Identify which cell holds the provided text, then report its [X, Y] central coordinate. 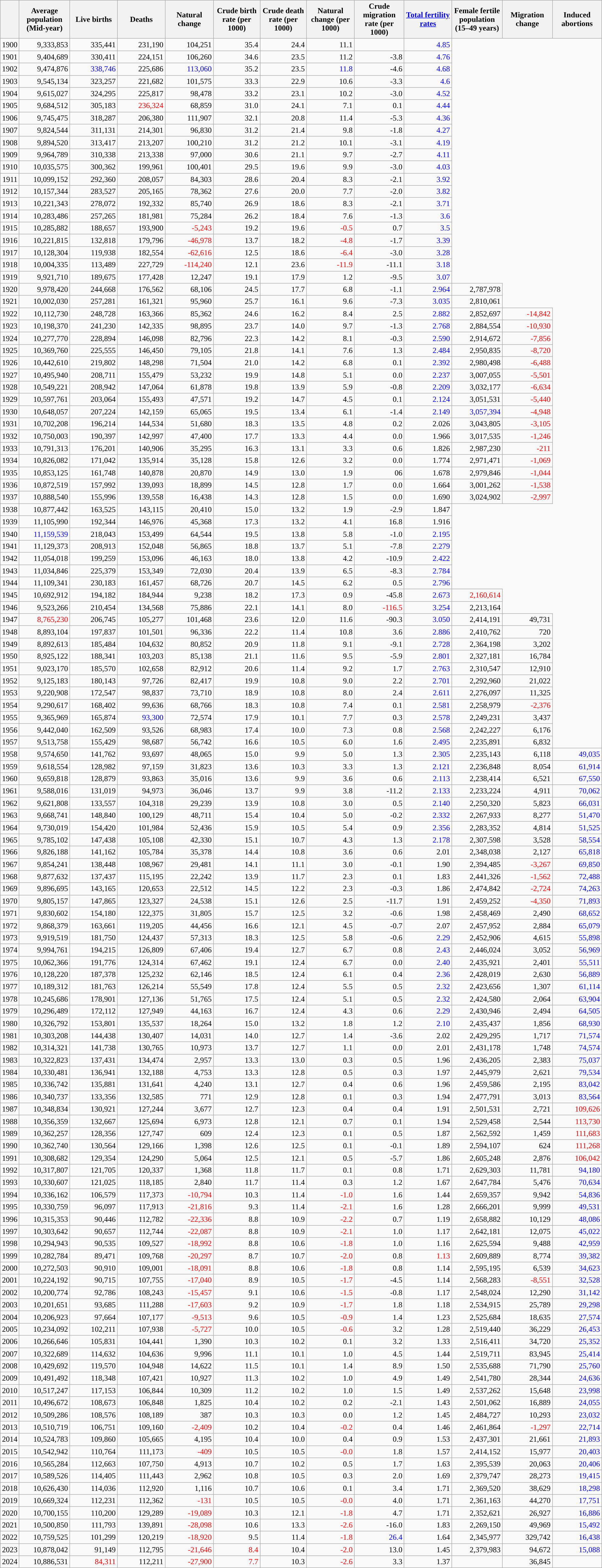
10,500,850 [44, 1525]
111,443 [141, 1476]
161,321 [141, 302]
12,247 [189, 277]
10,283,486 [44, 216]
1956 [10, 730]
110,764 [94, 1452]
4.1 [331, 522]
1924 [10, 338]
10,157,344 [44, 192]
66,031 [577, 803]
22,512 [189, 889]
69,850 [577, 864]
10,669,324 [44, 1500]
1953 [10, 693]
15.4 [237, 816]
1.43 [428, 1403]
118,185 [141, 1183]
2,435,921 [477, 962]
-211 [527, 448]
Induced abortions [577, 19]
278,072 [94, 204]
108,189 [141, 1415]
2,269,150 [477, 1525]
1.98 [428, 913]
73,710 [189, 693]
65,079 [577, 925]
49,969 [527, 1525]
2,525,684 [477, 1317]
5.5 [331, 987]
1946 [10, 608]
-20,297 [189, 1256]
16.7 [237, 1011]
1913 [10, 204]
1927 [10, 375]
2002 [10, 1293]
2,364,198 [477, 644]
176,562 [141, 289]
9,574,650 [44, 754]
68,106 [189, 289]
9,854,241 [44, 864]
9,545,134 [44, 81]
132,188 [141, 1072]
-2.9 [379, 509]
1958 [10, 754]
10,296,489 [44, 1011]
2,383 [527, 1060]
9,921,710 [44, 277]
10,330,759 [44, 1207]
1994 [10, 1195]
Total fertility rates [428, 19]
135,914 [141, 461]
23,032 [577, 1415]
2.673 [428, 595]
2,501,531 [477, 1109]
16.3 [237, 448]
1.847 [428, 509]
16.2 [283, 314]
3.71 [428, 204]
-16.0 [379, 1525]
10,266,646 [44, 1341]
9.0 [331, 681]
9,621,808 [44, 803]
96,830 [189, 130]
2.10 [428, 1023]
2,605,248 [477, 1158]
1964 [10, 828]
1905 [10, 106]
2,345,977 [477, 1537]
228,894 [94, 338]
-3.3 [379, 81]
113,489 [94, 265]
2008 [10, 1366]
2.796 [428, 583]
Crude birth rate (per 1000) [237, 19]
112,231 [94, 1500]
98,895 [189, 326]
1.1 [331, 1048]
83,945 [527, 1354]
51,680 [189, 424]
257,265 [94, 216]
-9.5 [379, 277]
2,642,181 [477, 1231]
16,784 [527, 656]
26,453 [577, 1329]
9,785,102 [44, 840]
114,405 [94, 1476]
10,510,719 [44, 1427]
2,428,019 [477, 975]
1944 [10, 583]
109,527 [141, 1244]
2.40 [428, 962]
10,221,815 [44, 240]
141,162 [94, 852]
2.149 [428, 412]
8,277 [527, 816]
48,086 [577, 1219]
18.5 [237, 975]
85,362 [189, 314]
208,913 [94, 546]
2,424,580 [477, 999]
-11.1 [379, 265]
2,213,164 [477, 608]
122,375 [141, 913]
1.37 [428, 1562]
1981 [10, 1036]
10,062,366 [44, 962]
53,232 [189, 375]
2020 [10, 1513]
11,781 [527, 1170]
2.026 [428, 424]
3,528 [527, 840]
2021 [10, 1525]
2.590 [428, 338]
120,219 [141, 1537]
-17,040 [189, 1280]
90,657 [94, 1231]
-21,816 [189, 1207]
117,373 [141, 1195]
1900 [10, 45]
1907 [10, 130]
134,474 [141, 1060]
9,978,420 [44, 289]
2.0 [379, 1476]
4.68 [428, 69]
20,403 [577, 1452]
10,336,162 [44, 1195]
1.23 [428, 1317]
153,801 [94, 1023]
1,390 [189, 1341]
147,865 [94, 901]
1,307 [527, 987]
1942 [10, 558]
10,282,784 [44, 1256]
1980 [10, 1023]
94,973 [141, 791]
2.581 [428, 705]
-4,948 [527, 412]
2,127 [527, 852]
35,128 [189, 461]
2.36 [428, 975]
9,942 [527, 1195]
2.728 [428, 644]
-8,551 [527, 1280]
5,823 [527, 803]
1915 [10, 228]
4.85 [428, 45]
-114,240 [189, 265]
2,621 [527, 1072]
49,531 [577, 1207]
2018 [10, 1488]
47,400 [189, 436]
-5.9 [379, 656]
2,310,547 [477, 669]
2,494 [527, 1011]
1.16 [428, 1244]
108,576 [94, 1415]
21.2 [283, 142]
1,825 [189, 1403]
-3,267 [527, 864]
2000 [10, 1268]
-3,105 [527, 424]
1912 [10, 192]
2,876 [527, 1158]
10,973 [189, 1048]
11,054,018 [44, 558]
140,878 [141, 473]
29,239 [189, 803]
125,232 [141, 975]
10,224,192 [44, 1280]
2,307,598 [477, 840]
163,525 [94, 509]
18,899 [189, 485]
2,477,791 [477, 1097]
Deaths [141, 19]
2.611 [428, 693]
9,404,689 [44, 57]
190,397 [94, 436]
121,025 [94, 1183]
2,474,842 [477, 889]
85,740 [189, 204]
118,348 [94, 1378]
-0.7 [379, 925]
153,349 [141, 571]
2,647,784 [477, 1183]
193,900 [141, 228]
3,001,262 [477, 485]
2.121 [428, 767]
1986 [10, 1097]
2.133 [428, 791]
1949 [10, 644]
147,064 [141, 387]
10,878,042 [44, 1550]
4.7 [379, 1513]
1,368 [189, 1170]
-10,794 [189, 1195]
-11.2 [379, 791]
16.1 [283, 302]
22.9 [283, 81]
152,048 [141, 546]
207,224 [94, 412]
6,521 [527, 779]
213,338 [141, 155]
188,657 [94, 228]
119,205 [141, 925]
139,891 [141, 1525]
324,295 [94, 94]
19.8 [237, 387]
35,295 [189, 448]
2.578 [428, 717]
3,024,902 [477, 497]
3.4 [379, 1488]
-2.2 [331, 1219]
10,597,761 [44, 400]
148,298 [141, 363]
1966 [10, 852]
1952 [10, 681]
36,046 [189, 791]
1929 [10, 400]
36,229 [527, 1329]
2.801 [428, 656]
155,429 [94, 742]
94,180 [577, 1170]
11,325 [527, 693]
10,888,540 [44, 497]
1.18 [428, 1305]
3.18 [428, 265]
10,517,247 [44, 1391]
1.690 [428, 497]
9,894,520 [44, 142]
119,938 [94, 253]
117,153 [94, 1391]
1928 [10, 387]
161,457 [141, 583]
10,004,335 [44, 265]
161,748 [94, 473]
115,195 [141, 877]
72,574 [189, 717]
139,558 [141, 497]
18.8 [237, 546]
10,549,221 [44, 387]
131,641 [141, 1085]
55,898 [577, 938]
12,910 [527, 669]
1934 [10, 461]
15.7 [237, 913]
-1,044 [527, 473]
18,635 [527, 1317]
46,163 [189, 558]
55,511 [577, 962]
12.2 [283, 889]
13.4 [283, 412]
1920 [10, 289]
89,471 [94, 1256]
4.11 [428, 155]
10,277,770 [44, 338]
35,016 [189, 779]
1918 [10, 265]
10,314,321 [44, 1048]
Migration change [527, 19]
4.4 [331, 436]
146,450 [141, 350]
3,057,394 [477, 412]
129,289 [141, 1513]
134,568 [141, 608]
29,481 [189, 864]
10,872,519 [44, 485]
10,201,651 [44, 1305]
107,750 [141, 1464]
225,555 [94, 350]
70,634 [577, 1183]
-9,513 [189, 1317]
2.701 [428, 681]
-2,376 [527, 705]
47,571 [189, 400]
90,535 [94, 1244]
23.1 [283, 94]
2,283,352 [477, 828]
208,942 [94, 387]
75,284 [189, 216]
-5.7 [379, 1158]
1903 [10, 81]
93,685 [94, 1305]
111,288 [141, 1305]
65,818 [577, 852]
9,474,876 [44, 69]
21,661 [527, 1439]
3,202 [527, 644]
82,417 [189, 681]
2023 [10, 1550]
21.4 [283, 130]
111,268 [577, 1146]
2,195 [527, 1085]
112,663 [94, 1464]
9,125,183 [44, 681]
-1,246 [527, 436]
71,790 [527, 1366]
1917 [10, 253]
97,726 [141, 681]
11,109,341 [44, 583]
9.8 [331, 130]
1939 [10, 522]
2,534,915 [477, 1305]
2,445,979 [477, 1072]
64,505 [577, 1011]
2,980,498 [477, 363]
165,874 [94, 717]
17.4 [237, 730]
2,484,727 [477, 1415]
2,562,592 [477, 1133]
2,452,906 [477, 938]
208,057 [141, 179]
1932 [10, 436]
82,796 [189, 338]
2,401 [527, 962]
-14,842 [527, 314]
300,362 [94, 167]
1947 [10, 620]
1954 [10, 705]
194,182 [94, 595]
18.4 [283, 216]
1983 [10, 1060]
14.4 [237, 852]
3,032,177 [477, 387]
20.9 [237, 644]
310,338 [94, 155]
135,537 [141, 1023]
197,837 [94, 632]
2014 [10, 1439]
2,957 [189, 1060]
2,609,889 [477, 1256]
1,748 [527, 1048]
283,527 [94, 192]
218,043 [94, 534]
-22,336 [189, 1219]
162,509 [94, 730]
79,534 [577, 1072]
102,211 [94, 1329]
9,615,027 [44, 94]
2.763 [428, 669]
225,379 [94, 571]
14.8 [283, 375]
-7.3 [379, 302]
11.3 [237, 1378]
3.92 [428, 179]
83,564 [577, 1097]
101,984 [141, 828]
335,441 [94, 45]
108,673 [94, 1403]
-45.8 [379, 595]
10,128,220 [44, 975]
100,210 [189, 142]
1.89 [428, 1146]
179,796 [141, 240]
107,421 [141, 1378]
1973 [10, 938]
Crude death rate (per 1000) [283, 19]
2007 [10, 1354]
4.2 [331, 558]
1991 [10, 1158]
2,971,471 [477, 461]
22.3 [237, 338]
147,438 [94, 840]
75,037 [577, 1060]
28,344 [527, 1378]
224,151 [141, 57]
23,998 [577, 1391]
2,884,554 [477, 326]
84,303 [189, 179]
28,273 [527, 1476]
107,177 [141, 1317]
2006 [10, 1341]
Average population (Mid-year) [44, 19]
2,233,224 [477, 791]
3.8 [331, 791]
125,694 [141, 1121]
205,165 [141, 192]
210,454 [94, 608]
330,411 [94, 57]
141,762 [94, 754]
10,429,692 [44, 1366]
1.46 [428, 1427]
-10.9 [379, 558]
10,099,152 [44, 179]
61,114 [577, 987]
18,298 [577, 1488]
4.27 [428, 130]
241,230 [94, 326]
2.305 [428, 754]
2,914,672 [477, 338]
10,303,642 [44, 1231]
9,896,695 [44, 889]
1959 [10, 767]
18.9 [237, 693]
2,249,231 [477, 717]
-0.5 [331, 228]
25.7 [237, 302]
3.28 [428, 253]
-10,930 [527, 326]
1996 [10, 1219]
2,410,762 [477, 632]
17.5 [237, 999]
171,042 [94, 461]
1931 [10, 424]
10,293 [527, 1415]
2,516,411 [477, 1341]
10,330,481 [44, 1072]
-15,457 [189, 1293]
2,361,163 [477, 1500]
2017 [10, 1476]
2010 [10, 1391]
1967 [10, 864]
1978 [10, 999]
15.8 [237, 461]
104,632 [141, 644]
10,496,672 [44, 1403]
10,886,531 [44, 1562]
126,214 [141, 987]
28.6 [237, 179]
117,913 [141, 1207]
172,547 [94, 693]
111,907 [189, 118]
187,378 [94, 975]
14,622 [189, 1366]
-2,409 [189, 1427]
225,686 [141, 69]
2,950,835 [477, 350]
9,999 [527, 1207]
2011 [10, 1403]
32,528 [577, 1280]
4.03 [428, 167]
8,925,122 [44, 656]
192,344 [94, 522]
62,146 [189, 975]
21.8 [237, 350]
12,075 [527, 1231]
132,667 [94, 1121]
2,414,152 [477, 1452]
2.332 [428, 816]
2005 [10, 1329]
1.87 [428, 1133]
20.7 [237, 583]
113,730 [577, 1121]
112,211 [141, 1562]
1979 [10, 1011]
124,290 [141, 1158]
2,258,979 [477, 705]
2.495 [428, 742]
236,324 [141, 106]
1901 [10, 57]
10,035,575 [44, 167]
2.964 [428, 289]
67,462 [189, 962]
93,863 [141, 779]
311,131 [94, 130]
4.9 [379, 1378]
1997 [10, 1231]
2.279 [428, 546]
10,330,607 [44, 1183]
-6,488 [527, 363]
2,568,283 [477, 1280]
127,244 [141, 1109]
155,493 [141, 400]
182,554 [141, 253]
34,623 [577, 1268]
1976 [10, 975]
11,129,373 [44, 546]
4.52 [428, 94]
34,720 [527, 1341]
72,030 [189, 571]
113,060 [189, 69]
1955 [10, 717]
106,751 [94, 1427]
-9.1 [379, 644]
2,490 [527, 913]
27.6 [237, 192]
-2.7 [379, 155]
2,327,181 [477, 656]
92,786 [94, 1293]
10,245,686 [44, 999]
104,948 [141, 1366]
2,529,458 [477, 1121]
2,431,178 [477, 1048]
2009 [10, 1378]
153,096 [141, 558]
3.254 [428, 608]
27,574 [577, 1317]
10,524,783 [44, 1439]
109,768 [141, 1256]
15,492 [577, 1525]
56,742 [189, 742]
1.826 [428, 448]
1.13 [428, 1256]
1972 [10, 925]
6,176 [527, 730]
329,742 [527, 1537]
-1,069 [527, 461]
-5,440 [527, 400]
10,200,774 [44, 1293]
2,541,780 [477, 1378]
-18,992 [189, 1244]
129,166 [141, 1146]
138,448 [94, 864]
1971 [10, 913]
128,356 [94, 1133]
1904 [10, 94]
1.33 [428, 1341]
6.0 [331, 742]
106,848 [141, 1403]
10,294,943 [44, 1244]
2,160,614 [477, 595]
2,430,946 [477, 1011]
2.209 [428, 387]
2,394,485 [477, 864]
153,499 [141, 534]
104,318 [141, 803]
4.6 [428, 81]
130,407 [141, 1036]
1940 [10, 534]
168,402 [94, 705]
137,431 [94, 1060]
9,442,040 [44, 730]
-1,562 [527, 877]
68,652 [577, 913]
10,759,525 [44, 1537]
1970 [10, 901]
48,711 [189, 816]
-7.8 [379, 546]
-2,724 [527, 889]
-22,087 [189, 1231]
71,504 [189, 363]
720 [527, 632]
20,063 [527, 1464]
185,570 [94, 669]
178,901 [94, 999]
338,746 [94, 69]
244,668 [94, 289]
97,000 [189, 155]
2,501,062 [477, 1403]
9,994,761 [44, 950]
4.19 [428, 142]
1921 [10, 302]
1941 [10, 546]
2012 [10, 1415]
1936 [10, 485]
2,595,195 [477, 1268]
10,322,689 [44, 1354]
8,774 [527, 1256]
85,138 [189, 656]
1998 [10, 1244]
2,962 [189, 1476]
2,435,437 [477, 1023]
105,831 [94, 1341]
9,919,519 [44, 938]
9,659,818 [44, 779]
132,818 [94, 240]
68,983 [189, 730]
185,484 [94, 644]
33.2 [237, 94]
112,795 [141, 1550]
-3.6 [379, 1036]
2.124 [428, 400]
2.768 [428, 326]
2.140 [428, 803]
-1,538 [527, 485]
25,352 [577, 1341]
2.195 [428, 534]
2,242,227 [477, 730]
2016 [10, 1464]
9,684,512 [44, 106]
2.484 [428, 350]
42,330 [189, 840]
12,290 [527, 1293]
93,300 [141, 717]
Natural change [189, 19]
24.6 [237, 314]
68,766 [189, 705]
10,826,082 [44, 461]
9,488 [527, 1244]
96,336 [189, 632]
10,626,430 [44, 1488]
146,976 [141, 522]
9,333,853 [44, 45]
100,401 [189, 167]
4,753 [189, 1072]
2,352,621 [477, 1513]
-11.7 [379, 901]
6.5 [331, 571]
20.8 [283, 118]
20,410 [189, 509]
-90.3 [379, 620]
141,738 [94, 1048]
2,436,205 [477, 1060]
1945 [10, 595]
10,362,257 [44, 1133]
10,002,030 [44, 302]
112,782 [141, 1219]
10,128,304 [44, 253]
133,356 [94, 1097]
1992 [10, 1170]
10,509,286 [44, 1415]
1950 [10, 656]
1914 [10, 216]
318,287 [94, 118]
95,960 [189, 302]
-28,098 [189, 1525]
-1.5 [331, 1293]
2,544 [527, 1121]
4,913 [189, 1464]
10,692,912 [44, 595]
109,160 [141, 1427]
2,594,107 [477, 1146]
140,906 [141, 448]
3.5 [428, 228]
-21,646 [189, 1550]
29,298 [577, 1305]
17.8 [237, 987]
2,429,295 [477, 1036]
13.5 [283, 424]
-4,350 [527, 901]
109,001 [141, 1268]
6,832 [527, 742]
8,765,230 [44, 620]
11.5 [237, 1366]
21.0 [237, 363]
10,189,312 [44, 987]
3,677 [189, 1109]
10,927 [189, 1378]
-0.9 [331, 1317]
9,964,789 [44, 155]
10,198,370 [44, 326]
1910 [10, 167]
2,630 [527, 975]
191,776 [94, 962]
12.0 [283, 620]
1989 [10, 1133]
2,379,747 [477, 1476]
1968 [10, 877]
4.0 [379, 1500]
26.9 [237, 204]
-3.1 [379, 142]
180,143 [94, 681]
111,683 [577, 1133]
2,458,469 [477, 913]
2,519,440 [477, 1329]
49,035 [577, 754]
1,459 [527, 1133]
9,290,617 [44, 705]
1.69 [428, 1476]
105,277 [141, 620]
124,314 [141, 962]
2.392 [428, 363]
1.678 [428, 473]
2.43 [428, 950]
1911 [10, 179]
10,308,682 [44, 1158]
129,354 [94, 1158]
120,337 [141, 1170]
133,557 [94, 803]
2,535,688 [477, 1366]
177,428 [141, 277]
111,793 [94, 1525]
624 [527, 1146]
114,036 [94, 1488]
157,992 [94, 485]
188,341 [94, 656]
144,534 [141, 424]
25,414 [577, 1354]
25,789 [527, 1305]
181,981 [141, 216]
4,195 [189, 1439]
-4.5 [379, 1280]
103,203 [141, 656]
1.53 [428, 1439]
83,042 [577, 1085]
144,438 [94, 1036]
127,949 [141, 1011]
35,378 [189, 852]
124,437 [141, 938]
-1,297 [527, 1427]
24,538 [189, 901]
82,912 [189, 669]
17,751 [577, 1500]
-6,634 [527, 387]
10,234,092 [44, 1329]
24.5 [237, 289]
71,893 [577, 901]
22,714 [577, 1427]
105,108 [141, 840]
-5.3 [379, 118]
10,112,730 [44, 314]
32.1 [237, 118]
20.6 [237, 669]
1935 [10, 473]
2,250,320 [477, 803]
-46,978 [189, 240]
2004 [10, 1317]
-1.4 [379, 412]
4.8 [331, 424]
51,765 [189, 999]
184,944 [141, 595]
9,365,969 [44, 717]
2,659,357 [477, 1195]
1906 [10, 118]
1961 [10, 791]
771 [189, 1097]
213,207 [141, 142]
14,031 [189, 1036]
194,215 [94, 950]
2,625,594 [477, 1244]
15,977 [527, 1452]
5,476 [527, 1183]
225,817 [141, 94]
10,303,208 [44, 1036]
9,824,544 [44, 130]
1995 [10, 1207]
97,664 [94, 1317]
101,575 [189, 81]
4,240 [189, 1085]
10,648,057 [44, 412]
3,043,805 [477, 424]
3.050 [428, 620]
2.882 [428, 314]
2,666,201 [477, 1207]
2024 [10, 1562]
3,013 [527, 1097]
2,446,024 [477, 950]
91,149 [94, 1550]
1960 [10, 779]
4,615 [527, 938]
172,112 [94, 1011]
44,456 [189, 925]
-5,501 [527, 375]
98,478 [189, 94]
199,961 [141, 167]
3,052 [527, 950]
10,853,125 [44, 473]
2,979,846 [477, 473]
10,442,610 [44, 363]
221,682 [141, 81]
126,809 [141, 950]
2,292,960 [477, 681]
1957 [10, 742]
189,675 [94, 277]
-11.9 [331, 265]
68,726 [189, 583]
119,570 [94, 1366]
1902 [10, 69]
9.3 [237, 1207]
10,565,284 [44, 1464]
20,406 [577, 1464]
9,730,019 [44, 828]
181,750 [94, 938]
128,982 [94, 767]
2,987,230 [477, 448]
11,105,990 [44, 522]
68,930 [577, 1023]
98,687 [141, 742]
109,626 [577, 1109]
130,921 [94, 1109]
135,881 [94, 1085]
163,366 [141, 314]
2,519,711 [477, 1354]
104,636 [141, 1354]
1.57 [428, 1452]
10,791,313 [44, 448]
3,007,055 [477, 375]
1990 [10, 1146]
90,446 [94, 1219]
11,159,539 [44, 534]
34.6 [237, 57]
1922 [10, 314]
75,886 [189, 608]
10,491,492 [44, 1378]
10,702,208 [44, 424]
143,115 [141, 509]
101,501 [141, 632]
-18,920 [189, 1537]
8,892,613 [44, 644]
2,459,252 [477, 901]
45,022 [577, 1231]
10,221,343 [44, 204]
128,879 [94, 779]
7.1 [331, 106]
99,636 [141, 705]
108,967 [141, 864]
2,441,326 [477, 877]
1.966 [428, 436]
1969 [10, 889]
2,457,952 [477, 925]
112,744 [141, 1231]
146,098 [141, 338]
10,317,807 [44, 1170]
101,299 [94, 1537]
10,326,792 [44, 1023]
2,064 [527, 999]
98,837 [141, 693]
24,055 [577, 1403]
5,064 [189, 1158]
2,423,656 [477, 987]
2,787,978 [477, 289]
142,997 [141, 436]
1,116 [189, 1488]
67,550 [577, 779]
19.4 [237, 950]
2,379,983 [477, 1550]
230,183 [94, 583]
2.2 [379, 681]
3,051,531 [477, 400]
1984 [10, 1072]
84,311 [94, 1562]
102,658 [141, 669]
42,959 [577, 1244]
2,236,848 [477, 767]
10,309 [189, 1391]
112,362 [141, 1500]
57,313 [189, 938]
6,973 [189, 1121]
9,523,266 [44, 608]
18,264 [189, 1023]
1987 [10, 1109]
5.9 [331, 387]
1.64 [428, 1537]
2.422 [428, 558]
120,653 [141, 889]
94,672 [527, 1550]
2.02 [428, 1036]
2,369,520 [477, 1488]
9,996 [189, 1354]
1.19 [428, 1219]
-409 [189, 1452]
96,097 [94, 1207]
26.4 [379, 1537]
1919 [10, 277]
10,348,834 [44, 1109]
24.1 [283, 106]
49,731 [527, 620]
-5,727 [189, 1329]
131,019 [94, 791]
1933 [10, 448]
2,461,864 [477, 1427]
132,585 [141, 1097]
3.07 [428, 277]
7.3 [331, 730]
11,034,846 [44, 571]
130,564 [94, 1146]
2,276,097 [477, 693]
139,093 [141, 485]
6.2 [331, 583]
2019 [10, 1500]
4.36 [428, 118]
2,348,038 [477, 852]
6,539 [527, 1268]
93,526 [141, 730]
Crude migration rate (per 1000) [379, 19]
14.7 [283, 400]
214,301 [141, 130]
63,904 [577, 999]
-8.3 [379, 571]
10,315,353 [44, 1219]
-27,900 [189, 1562]
101,468 [189, 620]
1965 [10, 840]
1963 [10, 816]
71,574 [577, 1036]
24.4 [283, 45]
2,267,933 [477, 816]
387 [189, 1415]
52,436 [189, 828]
10,362,740 [44, 1146]
9,805,157 [44, 901]
-2,997 [527, 497]
313,417 [94, 142]
2.886 [428, 632]
112,920 [141, 1488]
2015 [10, 1452]
90,910 [94, 1268]
67,406 [189, 950]
292,360 [94, 179]
48,065 [189, 754]
-62,616 [189, 253]
2003 [10, 1305]
8.7 [237, 1256]
1923 [10, 326]
16,889 [527, 1403]
1.774 [428, 461]
2,629,303 [477, 1170]
1.67 [428, 1183]
56,889 [577, 975]
38,629 [527, 1488]
192,332 [141, 204]
9,220,908 [44, 693]
1,717 [527, 1036]
44,163 [189, 1011]
2,414,191 [477, 620]
1985 [10, 1085]
1916 [10, 240]
10,206,923 [44, 1317]
2,395,539 [477, 1464]
6,118 [527, 754]
1962 [10, 803]
78,362 [189, 192]
219,802 [94, 363]
105,665 [141, 1439]
206,380 [141, 118]
23.7 [237, 326]
2,884 [527, 925]
5.4 [331, 828]
143,165 [94, 889]
1.97 [428, 1072]
45,368 [189, 522]
26,927 [527, 1513]
9,238 [189, 595]
9,830,602 [44, 913]
1938 [10, 509]
104,251 [189, 45]
1948 [10, 632]
1993 [10, 1183]
9,023,170 [44, 669]
4.76 [428, 57]
136,941 [94, 1072]
68,859 [189, 106]
1,398 [189, 1146]
10,129 [527, 1219]
2,459,586 [477, 1085]
10,285,882 [44, 228]
2.356 [428, 828]
10,272,503 [44, 1268]
10,542,942 [44, 1452]
2,840 [189, 1183]
64,544 [189, 534]
31,823 [189, 767]
2,852,697 [477, 314]
305,183 [94, 106]
-1.1 [379, 289]
155,996 [94, 497]
79,105 [189, 350]
106,579 [94, 1195]
3,017,535 [477, 436]
8,893,104 [44, 632]
35.2 [237, 69]
1937 [10, 497]
199,259 [94, 558]
3.82 [428, 192]
107,755 [141, 1280]
114,632 [94, 1354]
-4.6 [379, 69]
-131 [189, 1500]
70,062 [577, 791]
20.0 [283, 192]
65,065 [189, 412]
8.1 [331, 338]
24,636 [577, 1378]
-4.8 [331, 240]
107,938 [141, 1329]
10,589,526 [44, 1476]
323,257 [94, 81]
2.178 [428, 840]
9,668,741 [44, 816]
106,260 [189, 57]
2,238,414 [477, 779]
-3.8 [379, 57]
2,235,891 [477, 742]
1982 [10, 1048]
22.2 [237, 632]
106,042 [577, 1158]
21,022 [527, 681]
10,495,940 [44, 375]
2,810,061 [477, 302]
14.9 [237, 473]
3.39 [428, 240]
-116.5 [379, 608]
25,760 [577, 1366]
56,865 [189, 546]
58,554 [577, 840]
1.664 [428, 485]
90,715 [94, 1280]
2.237 [428, 375]
2,235,143 [477, 754]
208,711 [94, 375]
26.2 [237, 216]
Live births [94, 19]
20,870 [189, 473]
231,190 [141, 45]
-17,603 [189, 1305]
10,750,003 [44, 436]
80,852 [189, 644]
248,728 [94, 314]
10,340,737 [44, 1097]
106,844 [141, 1391]
142,159 [141, 412]
93,697 [141, 754]
227,729 [141, 265]
30.6 [237, 155]
1930 [10, 412]
36,845 [527, 1562]
15,648 [527, 1391]
9,826,188 [44, 852]
3,437 [527, 717]
142,335 [141, 326]
2,537,262 [477, 1391]
1974 [10, 950]
137,437 [94, 877]
1999 [10, 1256]
22.1 [237, 608]
9,588,016 [44, 791]
181,763 [94, 987]
1.63 [428, 1464]
121,705 [94, 1170]
155,479 [141, 375]
4,814 [527, 828]
1926 [10, 363]
-5,243 [189, 228]
10,356,359 [44, 1121]
609 [189, 1133]
127,747 [141, 1133]
16,886 [577, 1513]
109,860 [94, 1439]
2,548,024 [477, 1293]
74,574 [577, 1048]
1.50 [428, 1366]
1.90 [428, 864]
16.8 [379, 522]
22,242 [189, 877]
1908 [10, 142]
2001 [10, 1280]
176,201 [94, 448]
29.5 [237, 167]
9,513,758 [44, 742]
2022 [10, 1537]
Female fertile population (15–49 years) [477, 19]
2,437,301 [477, 1439]
55,549 [189, 987]
19,415 [577, 1476]
Natural change (per 1000) [331, 19]
9,868,379 [44, 925]
7.4 [331, 705]
1,856 [527, 1023]
51,470 [577, 816]
3.035 [428, 302]
44,270 [527, 1500]
97,159 [141, 767]
2.784 [428, 571]
196,214 [94, 424]
06 [379, 473]
123,327 [141, 901]
148,840 [94, 816]
111,173 [141, 1452]
1925 [10, 350]
104,441 [141, 1341]
154,420 [94, 828]
9,618,554 [44, 767]
108,243 [141, 1293]
54,836 [577, 1195]
9,877,632 [44, 877]
15,088 [577, 1550]
4,911 [527, 791]
110,200 [94, 1513]
1975 [10, 962]
61,914 [577, 767]
15.9 [237, 828]
10,877,442 [44, 509]
56,969 [577, 950]
14.3 [237, 497]
72,488 [577, 877]
2013 [10, 1427]
12.9 [237, 1097]
206,745 [94, 620]
10,369,760 [44, 350]
61,878 [189, 387]
31,805 [189, 913]
1977 [10, 987]
-6.4 [331, 253]
1951 [10, 669]
10,700,155 [44, 1513]
1988 [10, 1121]
2.113 [428, 779]
-18,091 [189, 1268]
31,142 [577, 1293]
10,322,823 [44, 1060]
31.0 [237, 106]
35.4 [237, 45]
10,336,742 [44, 1085]
1.916 [428, 522]
154,180 [94, 913]
127,136 [141, 999]
2,658,882 [477, 1219]
2.07 [428, 925]
9,745,475 [44, 118]
4.44 [428, 106]
105,784 [141, 852]
-19,089 [189, 1513]
8,054 [527, 767]
130,765 [141, 1048]
1943 [10, 571]
18.0 [237, 558]
-8,720 [527, 350]
21,893 [577, 1439]
-7,856 [527, 338]
163,661 [94, 925]
2,721 [527, 1109]
257,281 [94, 302]
100,129 [141, 816]
39,382 [577, 1256]
203,064 [94, 400]
51,525 [577, 828]
33.3 [237, 81]
2.4 [379, 693]
74,263 [577, 889]
2.568 [428, 730]
1909 [10, 155]
